Search for the cell housing the specified text and yield its [x, y] center coordinate. 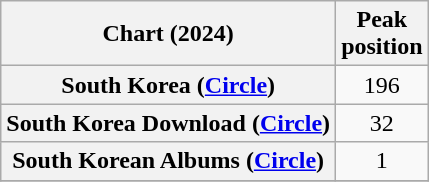
196 [382, 85]
South Korea Download (Circle) [168, 123]
South Korea (Circle) [168, 85]
Peakposition [382, 34]
32 [382, 123]
South Korean Albums (Circle) [168, 161]
1 [382, 161]
Chart (2024) [168, 34]
